Determine the [X, Y] coordinate at the center of the cell enclosing the given text.  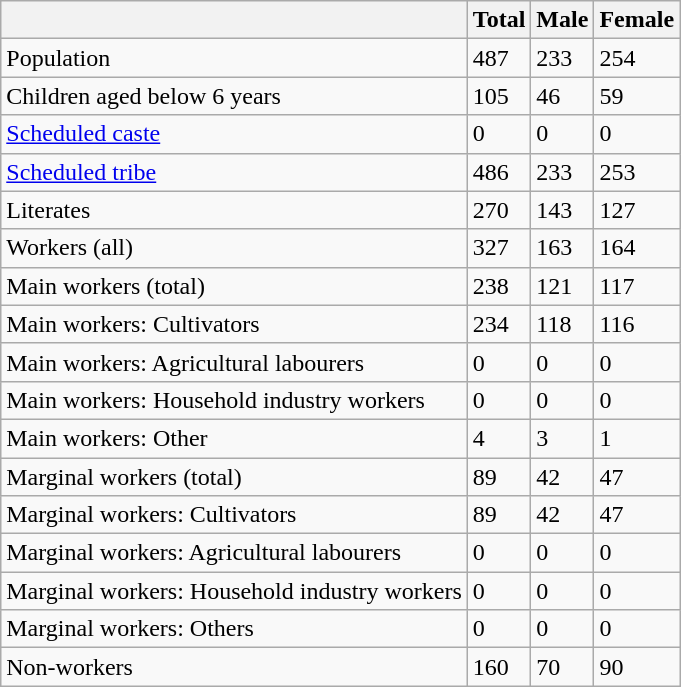
234 [499, 324]
Marginal workers: Others [234, 629]
Marginal workers (total) [234, 477]
486 [499, 172]
Marginal workers: Agricultural labourers [234, 553]
105 [499, 96]
116 [637, 324]
Scheduled caste [234, 134]
Marginal workers: Cultivators [234, 515]
3 [562, 438]
Female [637, 20]
117 [637, 286]
Marginal workers: Household industry workers [234, 591]
70 [562, 667]
118 [562, 324]
238 [499, 286]
127 [637, 210]
Male [562, 20]
Main workers (total) [234, 286]
Main workers: Other [234, 438]
143 [562, 210]
1 [637, 438]
164 [637, 248]
160 [499, 667]
Main workers: Household industry workers [234, 400]
Non-workers [234, 667]
Main workers: Cultivators [234, 324]
46 [562, 96]
254 [637, 58]
121 [562, 286]
90 [637, 667]
487 [499, 58]
Total [499, 20]
327 [499, 248]
Main workers: Agricultural labourers [234, 362]
Literates [234, 210]
163 [562, 248]
59 [637, 96]
Population [234, 58]
Scheduled tribe [234, 172]
Children aged below 6 years [234, 96]
253 [637, 172]
270 [499, 210]
4 [499, 438]
Workers (all) [234, 248]
